Output the [x, y] coordinate of the center of the cell containing the given text.  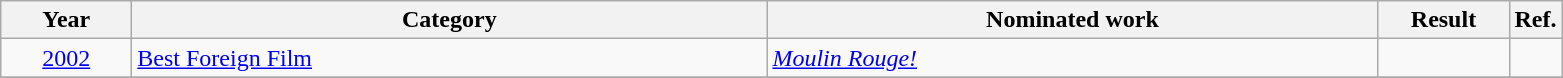
Category [450, 20]
Year [66, 20]
Ref. [1536, 20]
Best Foreign Film [450, 58]
Moulin Rouge! [1072, 58]
Result [1444, 20]
Nominated work [1072, 20]
2002 [66, 58]
